Pinpoint the cell where the given text exists, returning its [x, y] midpoint coordinate. 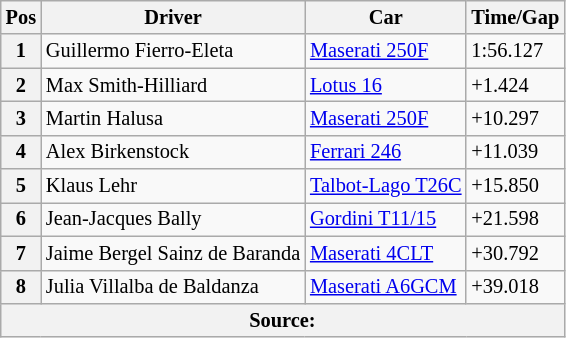
Maserati 4CLT [386, 253]
Gordini T11/15 [386, 219]
Maserati A6GCM [386, 287]
+10.297 [515, 118]
Guillermo Fierro-Eleta [173, 51]
3 [21, 118]
Klaus Lehr [173, 186]
Talbot-Lago T26C [386, 186]
7 [21, 253]
Lotus 16 [386, 85]
Jaime Bergel Sainz de Baranda [173, 253]
+1.424 [515, 85]
+15.850 [515, 186]
+21.598 [515, 219]
Alex Birkenstock [173, 152]
2 [21, 85]
Pos [21, 17]
Martin Halusa [173, 118]
Jean-Jacques Bally [173, 219]
Driver [173, 17]
4 [21, 152]
6 [21, 219]
Car [386, 17]
1 [21, 51]
Julia Villalba de Baldanza [173, 287]
+30.792 [515, 253]
Max Smith-Hilliard [173, 85]
+39.018 [515, 287]
Source: [282, 320]
8 [21, 287]
1:56.127 [515, 51]
Time/Gap [515, 17]
5 [21, 186]
+11.039 [515, 152]
Ferrari 246 [386, 152]
